Search for the cell housing the specified text and yield its (x, y) center coordinate. 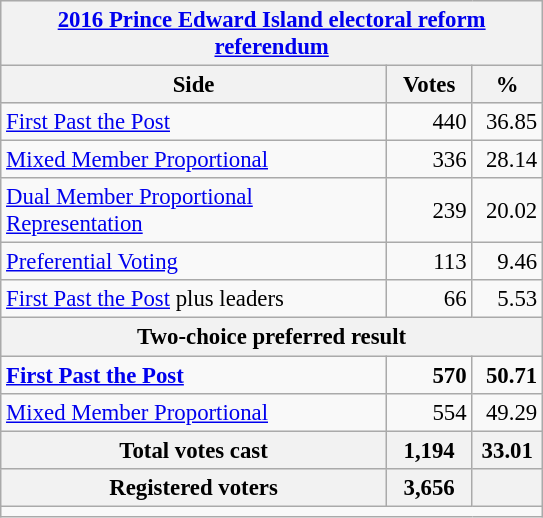
570 (429, 375)
5.53 (508, 299)
239 (429, 210)
440 (429, 122)
Side (194, 85)
First Past the Post plus leaders (194, 299)
Two-choice preferred result (272, 337)
Votes (429, 85)
20.02 (508, 210)
49.29 (508, 412)
Registered voters (194, 487)
Preferential Voting (194, 262)
113 (429, 262)
28.14 (508, 160)
554 (429, 412)
2016 Prince Edward Island electoral reform referendum (272, 34)
1,194 (429, 450)
336 (429, 160)
% (508, 85)
50.71 (508, 375)
66 (429, 299)
3,656 (429, 487)
36.85 (508, 122)
Total votes cast (194, 450)
9.46 (508, 262)
Dual Member Proportional Representation (194, 210)
33.01 (508, 450)
